Identify which cell holds the provided text, then report its (X, Y) central coordinate. 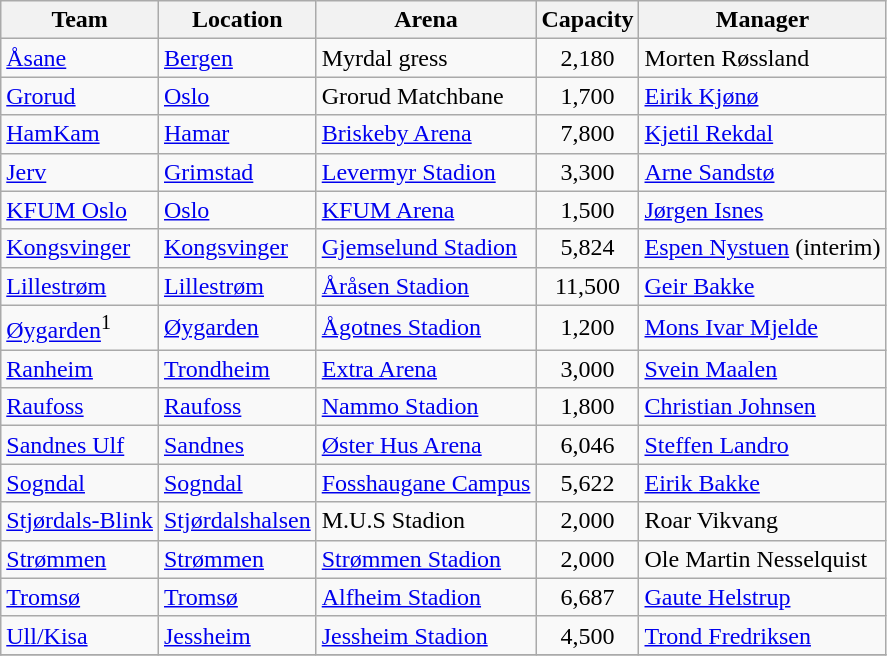
4,500 (588, 635)
1,500 (588, 210)
Jessheim Stadion (426, 635)
Espen Nystuen (interim) (762, 248)
Christian Johnsen (762, 407)
Levermyr Stadion (426, 172)
Mons Ivar Mjelde (762, 328)
Åråsen Stadion (426, 286)
Morten Røssland (762, 58)
5,622 (588, 483)
Gaute Helstrup (762, 597)
KFUM Oslo (80, 210)
Eirik Bakke (762, 483)
Steffen Landro (762, 445)
HamKam (80, 134)
Grorud (80, 96)
Sandnes (237, 445)
Åsane (80, 58)
Øygarden1 (80, 328)
Capacity (588, 20)
Fosshaugane Campus (426, 483)
Briskeby Arena (426, 134)
Jerv (80, 172)
1,700 (588, 96)
Location (237, 20)
Team (80, 20)
Arena (426, 20)
Kjetil Rekdal (762, 134)
5,824 (588, 248)
Sandnes Ulf (80, 445)
Gjemselund Stadion (426, 248)
Ranheim (80, 369)
Trondheim (237, 369)
Trond Fredriksen (762, 635)
Arne Sandstø (762, 172)
Stjørdalshalsen (237, 521)
Ole Martin Nesselquist (762, 559)
Roar Vikvang (762, 521)
Ull/Kisa (80, 635)
Ågotnes Stadion (426, 328)
3,300 (588, 172)
Nammo Stadion (426, 407)
1,200 (588, 328)
7,800 (588, 134)
3,000 (588, 369)
KFUM Arena (426, 210)
M.U.S Stadion (426, 521)
Stjørdals-Blink (80, 521)
2,180 (588, 58)
6,046 (588, 445)
Manager (762, 20)
Strømmen Stadion (426, 559)
Jessheim (237, 635)
Extra Arena (426, 369)
Geir Bakke (762, 286)
Grimstad (237, 172)
6,687 (588, 597)
1,800 (588, 407)
Bergen (237, 58)
Svein Maalen (762, 369)
Øygarden (237, 328)
Eirik Kjønø (762, 96)
Øster Hus Arena (426, 445)
Hamar (237, 134)
Alfheim Stadion (426, 597)
11,500 (588, 286)
Jørgen Isnes (762, 210)
Grorud Matchbane (426, 96)
Myrdal gress (426, 58)
